Identify which cell holds the provided text, then report its [x, y] central coordinate. 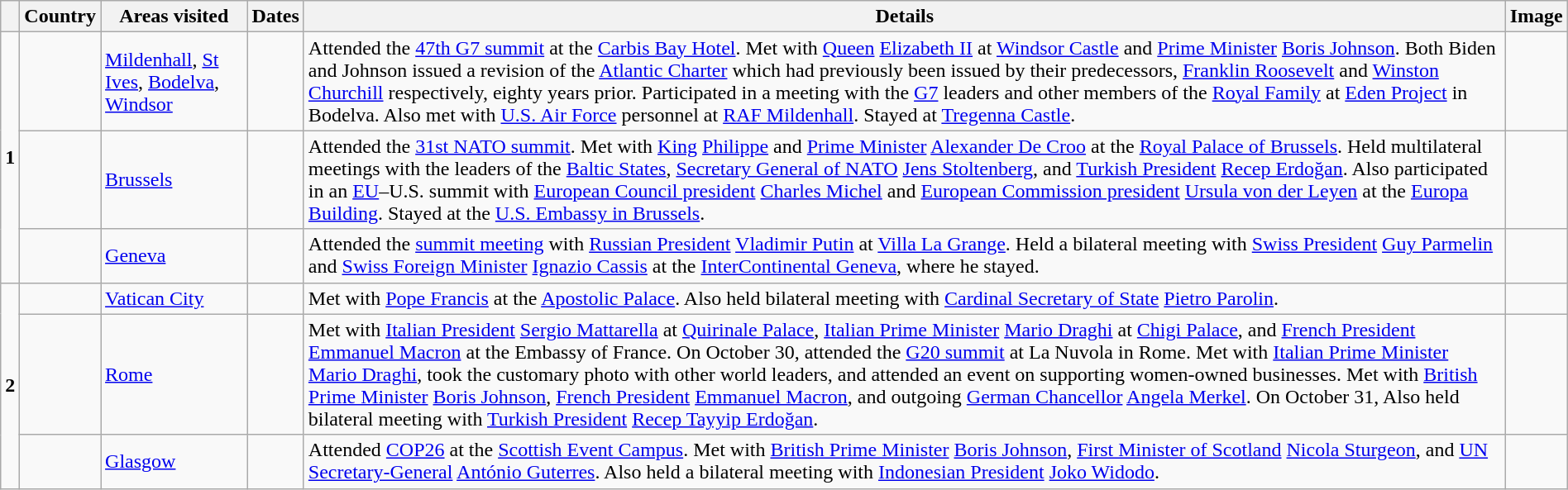
Details [905, 17]
Brussels [174, 180]
Image [1537, 17]
Mildenhall, St Ives, Bodelva, Windsor [174, 81]
Glasgow [174, 461]
Geneva [174, 256]
Rome [174, 374]
Areas visited [174, 17]
Vatican City [174, 298]
Met with Pope Francis at the Apostolic Palace. Also held bilateral meeting with Cardinal Secretary of State Pietro Parolin. [905, 298]
2 [10, 385]
Country [60, 17]
Dates [275, 17]
1 [10, 157]
